Return (X, Y) of the center of cell containing provided text 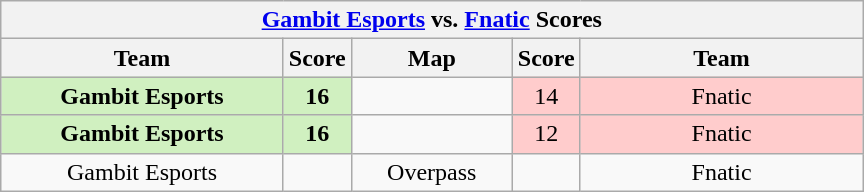
Gambit Esports vs. Fnatic Scores (432, 20)
Map (432, 58)
14 (546, 96)
12 (546, 134)
Overpass (432, 172)
